Determine the [x, y] coordinate at the center of the cell enclosing the given text.  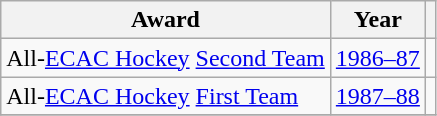
Year [378, 20]
1986–87 [378, 58]
All-ECAC Hockey First Team [166, 96]
All-ECAC Hockey Second Team [166, 58]
1987–88 [378, 96]
Award [166, 20]
